Extract the [x, y] coordinate from the center of the cell holding the provided text.  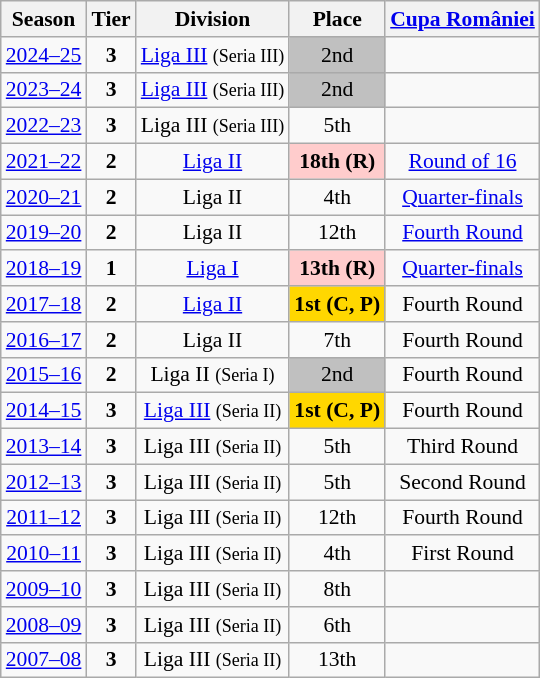
2013–14 [44, 447]
2011–12 [44, 518]
2010–11 [44, 554]
13th (R) [337, 269]
Tier [110, 19]
13th [337, 660]
2019–20 [44, 233]
Division [213, 19]
2016–17 [44, 340]
Second Round [462, 482]
Cupa României [462, 19]
2008–09 [44, 625]
First Round [462, 554]
Liga I [213, 269]
2022–23 [44, 126]
2014–15 [44, 411]
1 [110, 269]
2018–19 [44, 269]
2020–21 [44, 197]
Place [337, 19]
2012–13 [44, 482]
2017–18 [44, 304]
Third Round [462, 447]
Liga II (Seria I) [213, 375]
7th [337, 340]
2015–16 [44, 375]
2023–24 [44, 90]
8th [337, 589]
2024–25 [44, 55]
2009–10 [44, 589]
18th (R) [337, 162]
2021–22 [44, 162]
6th [337, 625]
Season [44, 19]
Round of 16 [462, 162]
2007–08 [44, 660]
